Provide the (X, Y) coordinate of the cell's center where the given text is located.  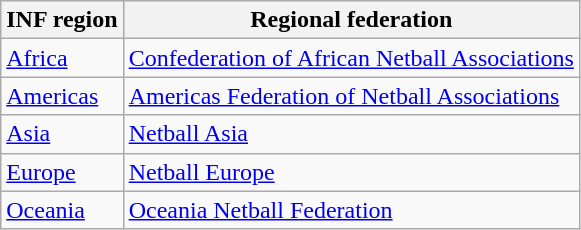
Regional federation (351, 20)
Americas (62, 96)
Netball Asia (351, 134)
Asia (62, 134)
INF region (62, 20)
Europe (62, 172)
Oceania (62, 210)
Confederation of African Netball Associations (351, 58)
Oceania Netball Federation (351, 210)
Africa (62, 58)
Netball Europe (351, 172)
Americas Federation of Netball Associations (351, 96)
